Locate the cell with the specified text and output its (X, Y) center coordinate. 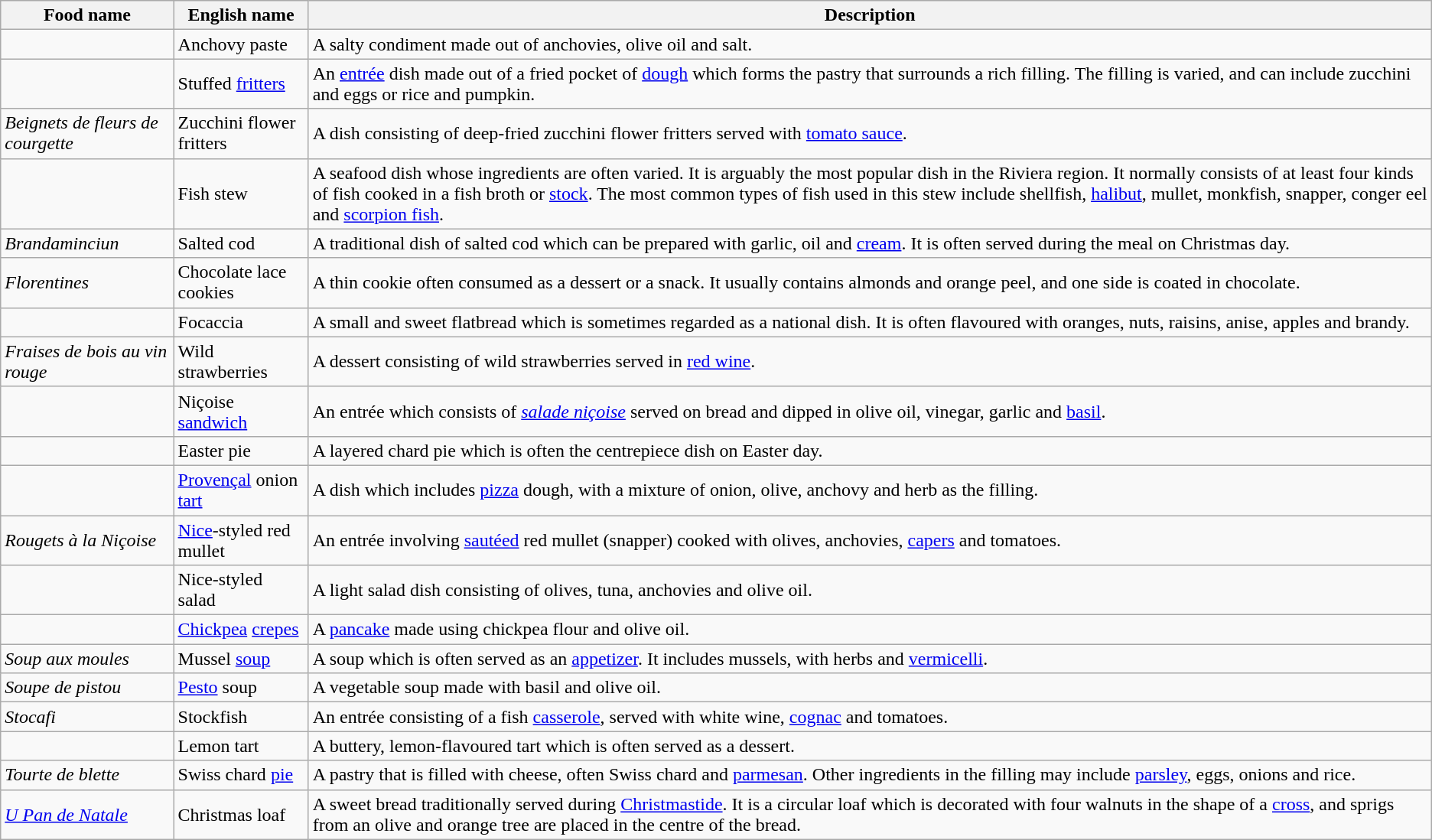
Nice-styled red mullet (241, 540)
Rougets à la Niçoise (87, 540)
English name (241, 15)
Mussel soup (241, 659)
Chickpea crepes (241, 630)
A pastry that is filled with cheese, often Swiss chard and parmesan. Other ingredients in the filling may include parsley, eggs, onions and rice. (870, 775)
Chocolate lace cookies (241, 283)
A dessert consisting of wild strawberries served in red wine. (870, 361)
Niçoise sandwich (241, 412)
Pesto soup (241, 688)
Stockfish (241, 717)
A thin cookie often consumed as a dessert or a snack. It usually contains almonds and orange peel, and one side is coated in chocolate. (870, 283)
Tourte de blette (87, 775)
A light salad dish consisting of olives, tuna, anchovies and olive oil. (870, 591)
A buttery, lemon-flavoured tart which is often served as a dessert. (870, 746)
An entrée involving sautéed red mullet (snapper) cooked with olives, anchovies, capers and tomatoes. (870, 540)
Christmas loaf (241, 814)
Brandaminciun (87, 243)
Fish stew (241, 194)
Soupe de pistou (87, 688)
A soup which is often served as an appetizer. It includes mussels, with herbs and vermicelli. (870, 659)
Soup aux moules (87, 659)
Provençal onion tart (241, 490)
Focaccia (241, 322)
Swiss chard pie (241, 775)
Fraises de bois au vin rouge (87, 361)
Salted cod (241, 243)
A dish consisting of deep-fried zucchini flower fritters served with tomato sauce. (870, 133)
A salty condiment made out of anchovies, olive oil and salt. (870, 44)
Beignets de fleurs de courgette (87, 133)
Nice-styled salad (241, 591)
A pancake made using chickpea flour and olive oil. (870, 630)
A vegetable soup made with basil and olive oil. (870, 688)
A traditional dish of salted cod which can be prepared with garlic, oil and cream. It is often served during the meal on Christmas day. (870, 243)
Stuffed fritters (241, 84)
Description (870, 15)
Lemon tart (241, 746)
A layered chard pie which is often the centrepiece dish on Easter day. (870, 451)
U Pan de Natale (87, 814)
Wild strawberries (241, 361)
Zucchini flower fritters (241, 133)
Anchovy paste (241, 44)
An entrée which consists of salade niçoise served on bread and dipped in olive oil, vinegar, garlic and basil. (870, 412)
An entrée consisting of a fish casserole, served with white wine, cognac and tomatoes. (870, 717)
Easter pie (241, 451)
A dish which includes pizza dough, with a mixture of onion, olive, anchovy and herb as the filling. (870, 490)
Stocafi (87, 717)
Food name (87, 15)
Florentines (87, 283)
